Detect which cell encompasses the target text, then output its (x, y) center coordinate. 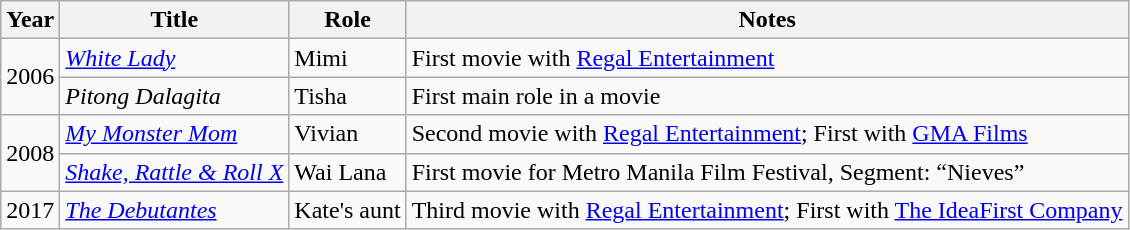
Pitong Dalagita (174, 96)
Notes (767, 20)
The Debutantes (174, 210)
2008 (30, 153)
Role (348, 20)
Wai Lana (348, 172)
My Monster Mom (174, 134)
Mimi (348, 58)
First movie for Metro Manila Film Festival, Segment: “Nieves” (767, 172)
Kate's aunt (348, 210)
Year (30, 20)
2006 (30, 77)
Shake, Rattle & Roll X (174, 172)
Tisha (348, 96)
First main role in a movie (767, 96)
First movie with Regal Entertainment (767, 58)
Title (174, 20)
Second movie with Regal Entertainment; First with GMA Films (767, 134)
White Lady (174, 58)
Third movie with Regal Entertainment; First with The IdeaFirst Company (767, 210)
Vivian (348, 134)
2017 (30, 210)
